Output the [x, y] coordinate of the center of the cell containing the given text.  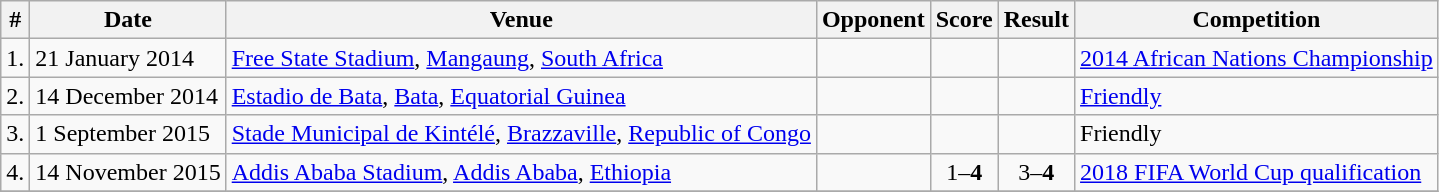
Venue [521, 20]
Free State Stadium, Mangaung, South Africa [521, 58]
Score [964, 20]
# [16, 20]
21 January 2014 [128, 58]
Date [128, 20]
14 December 2014 [128, 96]
Stade Municipal de Kintélé, Brazzaville, Republic of Congo [521, 134]
14 November 2015 [128, 172]
Competition [1257, 20]
3. [16, 134]
1 September 2015 [128, 134]
3–4 [1036, 172]
Addis Ababa Stadium, Addis Ababa, Ethiopia [521, 172]
Result [1036, 20]
1–4 [964, 172]
1. [16, 58]
2. [16, 96]
Opponent [873, 20]
Estadio de Bata, Bata, Equatorial Guinea [521, 96]
2018 FIFA World Cup qualification [1257, 172]
2014 African Nations Championship [1257, 58]
4. [16, 172]
